Provide the [x, y] coordinate of the cell's center where the given text is located.  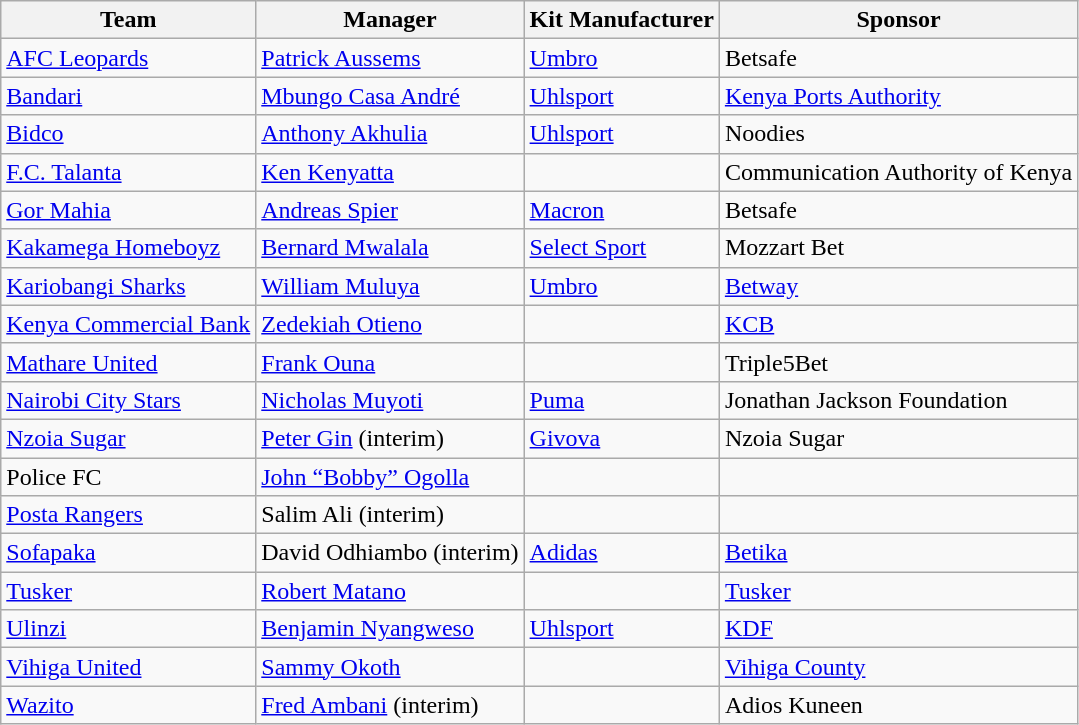
Team [128, 20]
William Muluya [390, 286]
Bernard Mwalala [390, 248]
Wazito [128, 705]
Noodies [898, 134]
Ulinzi [128, 629]
Puma [622, 400]
KDF [898, 629]
Givova [622, 438]
Kit Manufacturer [622, 20]
Kariobangi Sharks [128, 286]
Mbungo Casa André [390, 96]
Triple5Bet [898, 362]
AFC Leopards [128, 58]
Gor Mahia [128, 210]
Adidas [622, 553]
Macron [622, 210]
Nairobi City Stars [128, 400]
Select Sport [622, 248]
Kenya Ports Authority [898, 96]
Bandari [128, 96]
Vihiga United [128, 667]
David Odhiambo (interim) [390, 553]
F.C. Talanta [128, 172]
Posta Rangers [128, 515]
Betway [898, 286]
Kakamega Homeboyz [128, 248]
Anthony Akhulia [390, 134]
Manager [390, 20]
Fred Ambani (interim) [390, 705]
Adios Kuneen [898, 705]
Bidco [128, 134]
Sofapaka [128, 553]
Communication Authority of Kenya [898, 172]
Kenya Commercial Bank [128, 324]
Police FC [128, 477]
Peter Gin (interim) [390, 438]
Jonathan Jackson Foundation [898, 400]
Betika [898, 553]
Patrick Aussems [390, 58]
Sammy Okoth [390, 667]
Ken Kenyatta [390, 172]
Mathare United [128, 362]
Benjamin Nyangweso [390, 629]
KCB [898, 324]
Nicholas Muyoti [390, 400]
John “Bobby” Ogolla [390, 477]
Sponsor [898, 20]
Vihiga County [898, 667]
Zedekiah Otieno [390, 324]
Salim Ali (interim) [390, 515]
Andreas Spier [390, 210]
Frank Ouna [390, 362]
Mozzart Bet [898, 248]
Robert Matano [390, 591]
